Locate the cell with the specified text and output its [X, Y] center coordinate. 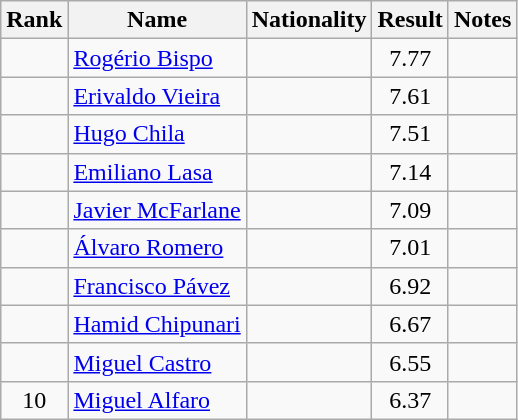
6.55 [410, 362]
Hamid Chipunari [157, 324]
7.01 [410, 248]
7.77 [410, 58]
Miguel Alfaro [157, 400]
Álvaro Romero [157, 248]
Rank [34, 20]
7.51 [410, 134]
Notes [482, 20]
7.09 [410, 210]
Emiliano Lasa [157, 172]
Hugo Chila [157, 134]
Erivaldo Vieira [157, 96]
Javier McFarlane [157, 210]
6.37 [410, 400]
Rogério Bispo [157, 58]
10 [34, 400]
7.14 [410, 172]
Miguel Castro [157, 362]
6.67 [410, 324]
7.61 [410, 96]
Nationality [309, 20]
6.92 [410, 286]
Name [157, 20]
Francisco Pávez [157, 286]
Result [410, 20]
